Scan for the cell matching the given text and deliver its [x, y] coordinate at center. 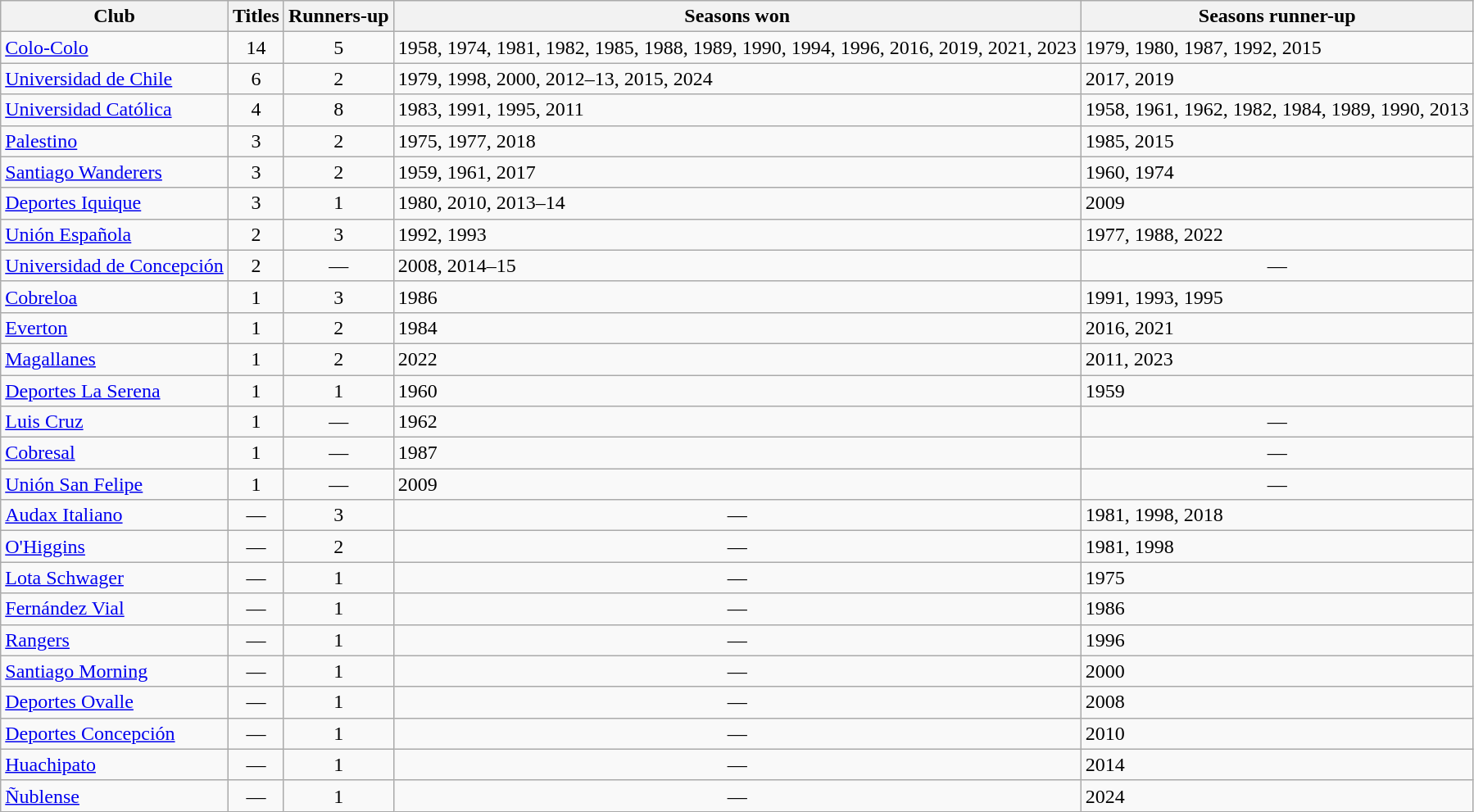
1960, 1974 [1277, 172]
Deportes La Serena [115, 391]
8 [338, 110]
2010 [1277, 733]
1981, 1998 [1277, 547]
Titles [256, 16]
Seasons won [737, 16]
Fernández Vial [115, 609]
1992, 1993 [737, 234]
Huachipato [115, 764]
1960 [737, 391]
Ñublense [115, 796]
1975 [1277, 578]
Santiago Wanderers [115, 172]
Luis Cruz [115, 422]
Deportes Iquique [115, 203]
1975, 1977, 2018 [737, 141]
Club [115, 16]
2014 [1277, 764]
1979, 1998, 2000, 2012–13, 2015, 2024 [737, 79]
5 [338, 48]
1991, 1993, 1995 [1277, 297]
2008 [1277, 702]
Runners-up [338, 16]
1996 [1277, 640]
1985, 2015 [1277, 141]
Unión San Felipe [115, 484]
1983, 1991, 1995, 2011 [737, 110]
6 [256, 79]
2022 [737, 359]
Magallanes [115, 359]
Lota Schwager [115, 578]
Universidad de Chile [115, 79]
1962 [737, 422]
1959, 1961, 2017 [737, 172]
Universidad de Concepción [115, 265]
1958, 1961, 1962, 1982, 1984, 1989, 1990, 2013 [1277, 110]
Cobresal [115, 453]
Cobreloa [115, 297]
14 [256, 48]
Unión Española [115, 234]
Palestino [115, 141]
1981, 1998, 2018 [1277, 515]
Deportes Ovalle [115, 702]
1980, 2010, 2013–14 [737, 203]
Colo-Colo [115, 48]
2017, 2019 [1277, 79]
1984 [737, 328]
1987 [737, 453]
1958, 1974, 1981, 1982, 1985, 1988, 1989, 1990, 1994, 1996, 2016, 2019, 2021, 2023 [737, 48]
2000 [1277, 671]
O'Higgins [115, 547]
1977, 1988, 2022 [1277, 234]
Audax Italiano [115, 515]
2008, 2014–15 [737, 265]
2016, 2021 [1277, 328]
Everton [115, 328]
Seasons runner-up [1277, 16]
2011, 2023 [1277, 359]
Santiago Morning [115, 671]
2024 [1277, 796]
Rangers [115, 640]
Universidad Católica [115, 110]
Deportes Concepción [115, 733]
4 [256, 110]
1979, 1980, 1987, 1992, 2015 [1277, 48]
1959 [1277, 391]
